Scan for the cell matching the given text and deliver its [X, Y] coordinate at center. 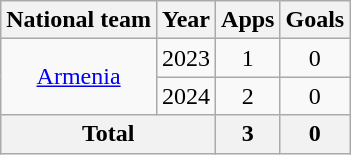
Armenia [79, 77]
2023 [186, 58]
Goals [315, 20]
Total [108, 134]
Apps [248, 20]
1 [248, 58]
National team [79, 20]
2024 [186, 96]
2 [248, 96]
3 [248, 134]
Year [186, 20]
